Output the [x, y] coordinate of the center of the cell containing the given text.  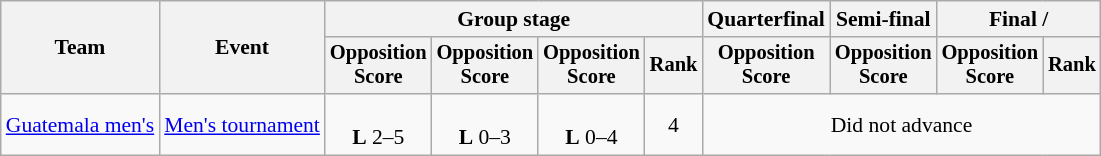
Quarterfinal [766, 19]
Guatemala men's [80, 124]
Team [80, 48]
L 0–4 [592, 124]
4 [674, 124]
Semi-final [884, 19]
Men's tournament [242, 124]
L 2–5 [378, 124]
Did not advance [901, 124]
Event [242, 48]
Final / [1019, 19]
Group stage [514, 19]
L 0–3 [486, 124]
